Return the (X, Y) coordinate for the center point of the cell that contains the specified text.  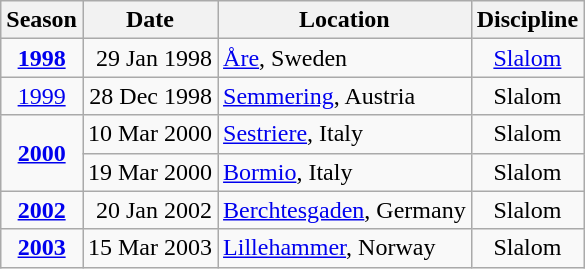
28 Dec 1998 (150, 96)
19 Mar 2000 (150, 172)
1998 (42, 58)
2003 (42, 248)
Semmering, Austria (345, 96)
20 Jan 2002 (150, 210)
2000 (42, 153)
Date (150, 20)
Lillehammer, Norway (345, 248)
2002 (42, 210)
Discipline (527, 20)
10 Mar 2000 (150, 134)
1999 (42, 96)
15 Mar 2003 (150, 248)
29 Jan 1998 (150, 58)
Location (345, 20)
Åre, Sweden (345, 58)
Berchtesgaden, Germany (345, 210)
Season (42, 20)
Sestriere, Italy (345, 134)
Bormio, Italy (345, 172)
